Pinpoint the cell where the given text exists, returning its [X, Y] midpoint coordinate. 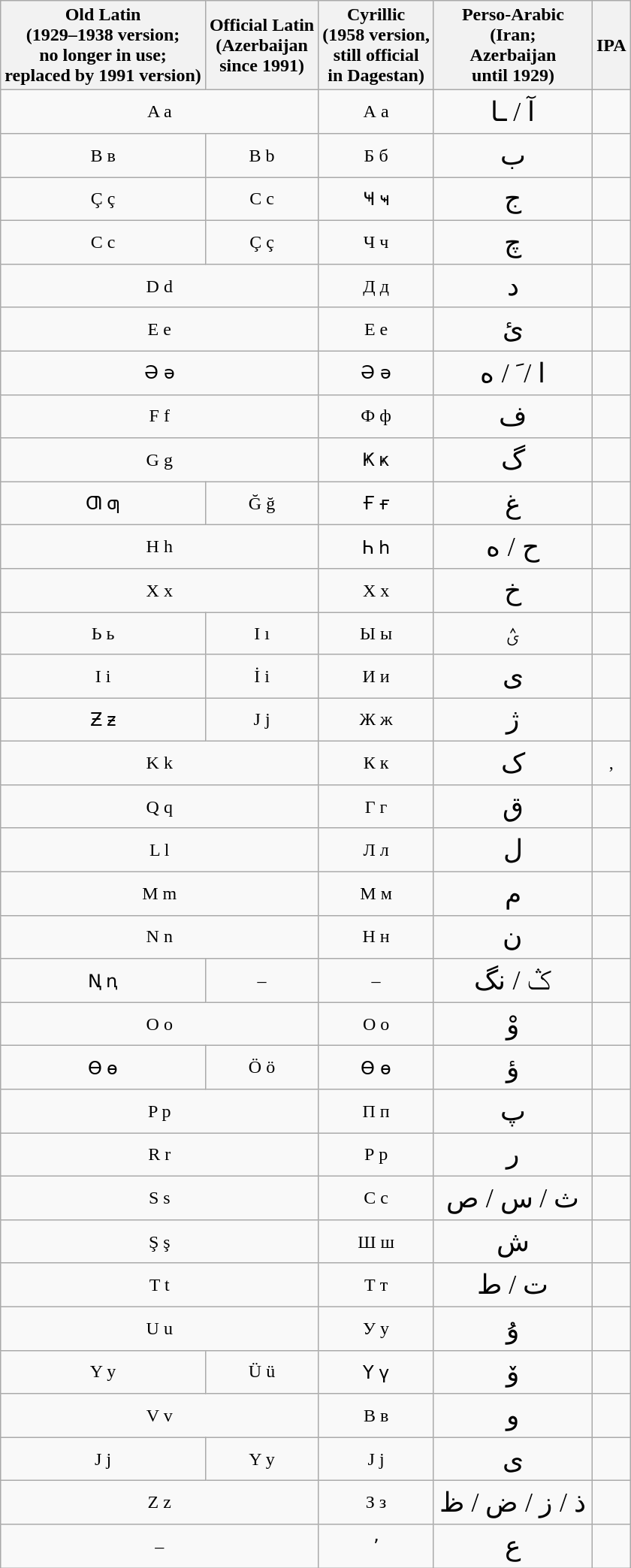
ک [512, 763]
Ф ф [376, 416]
T t [159, 1285]
Г г [376, 807]
وْ [512, 1024]
G g [159, 460]
V v [159, 1415]
Һ һ [376, 547]
Ƶ ƶ [104, 720]
Х х [376, 591]
L l [159, 850]
ل [512, 850]
چ [512, 242]
D d [159, 286]
K k [159, 763]
IPA [611, 45]
Ҹ ҹ [376, 199]
ح / ه [512, 547]
X x [159, 591]
Ə ə [159, 373]
Ш ш [376, 1241]
E e [159, 329]
Q q [159, 807]
م [512, 893]
Ә ә [376, 373]
د [512, 286]
Б б [376, 156]
ت / ط [512, 1285]
Ы ы [376, 633]
ج [512, 199]
O o [159, 1024]
P p [159, 1111]
ع [512, 1546]
ئ [512, 329]
خ [512, 591]
گ [512, 460]
Ј ј [376, 1459]
ؽ [512, 633]
N n [159, 937]
ݣ / نگ [512, 980]
I ı [261, 633]
Ɵ ɵ [104, 1068]
ر [512, 1155]
Ь ь [104, 633]
B в [104, 156]
U u [159, 1328]
Ч ч [376, 242]
Ş ş [159, 1241]
Ҝ ҝ [376, 460]
У у [376, 1328]
ۇ [512, 1328]
Old Latin (1929–1938 version; no longer in use; replaced by 1991 version) [104, 45]
, [611, 763]
Ꞑ ꞑ [104, 980]
و [512, 1415]
Ö ö [261, 1068]
ژ [512, 720]
Д д [376, 286]
ث / س / ص [512, 1198]
Z z [159, 1503]
ب [512, 156]
А а [376, 112]
Ü ü [261, 1372]
Ж ж [376, 720]
Ү ү [376, 1372]
Ƣ ƣ [104, 503]
ا / َ / ە [512, 373]
Т т [376, 1285]
Perso-Arabic (Iran; Azerbaijan until 1929) [512, 45]
آ / ـا [512, 112]
B b [261, 156]
S s [159, 1198]
ش [512, 1241]
П п [376, 1111]
З з [376, 1503]
ۆ [512, 1372]
پ [512, 1111]
Е е [376, 329]
İ i [261, 676]
С с [376, 1198]
Л л [376, 850]
Н н [376, 937]
ف [512, 416]
F f [159, 416]
К к [376, 763]
Ğ ğ [261, 503]
A a [159, 112]
I i [104, 676]
Official Latin (Azerbaijan since 1991) [261, 45]
R r [159, 1155]
Р р [376, 1155]
И и [376, 676]
ʼ [376, 1546]
ق [512, 807]
В в [376, 1415]
ؤ [512, 1068]
M m [159, 893]
Cyrillic (1958 version, still official in Dagestan) [376, 45]
ن [512, 937]
ذ / ز / ض / ظ [512, 1503]
Ғ ғ [376, 503]
Ө ө [376, 1068]
غ [512, 503]
О о [376, 1024]
М м [376, 893]
H h [159, 547]
